Determine the (x, y) coordinate at the center of the cell enclosing the given text.  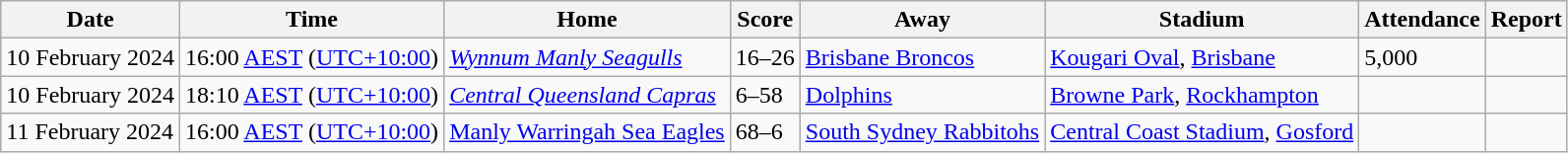
Date (91, 20)
16–26 (764, 57)
Away (922, 20)
Kougari Oval, Brisbane (1202, 57)
Dolphins (922, 95)
18:10 AEST (UTC+10:00) (311, 95)
Home (587, 20)
Manly Warringah Sea Eagles (587, 132)
Time (311, 20)
Browne Park, Rockhampton (1202, 95)
Wynnum Manly Seagulls (587, 57)
Report (1527, 20)
Stadium (1202, 20)
Attendance (1422, 20)
68–6 (764, 132)
Central Queensland Capras (587, 95)
5,000 (1422, 57)
6–58 (764, 95)
Central Coast Stadium, Gosford (1202, 132)
11 February 2024 (91, 132)
South Sydney Rabbitohs (922, 132)
Brisbane Broncos (922, 57)
Score (764, 20)
